Scan for the cell matching the given text and deliver its (x, y) coordinate at center. 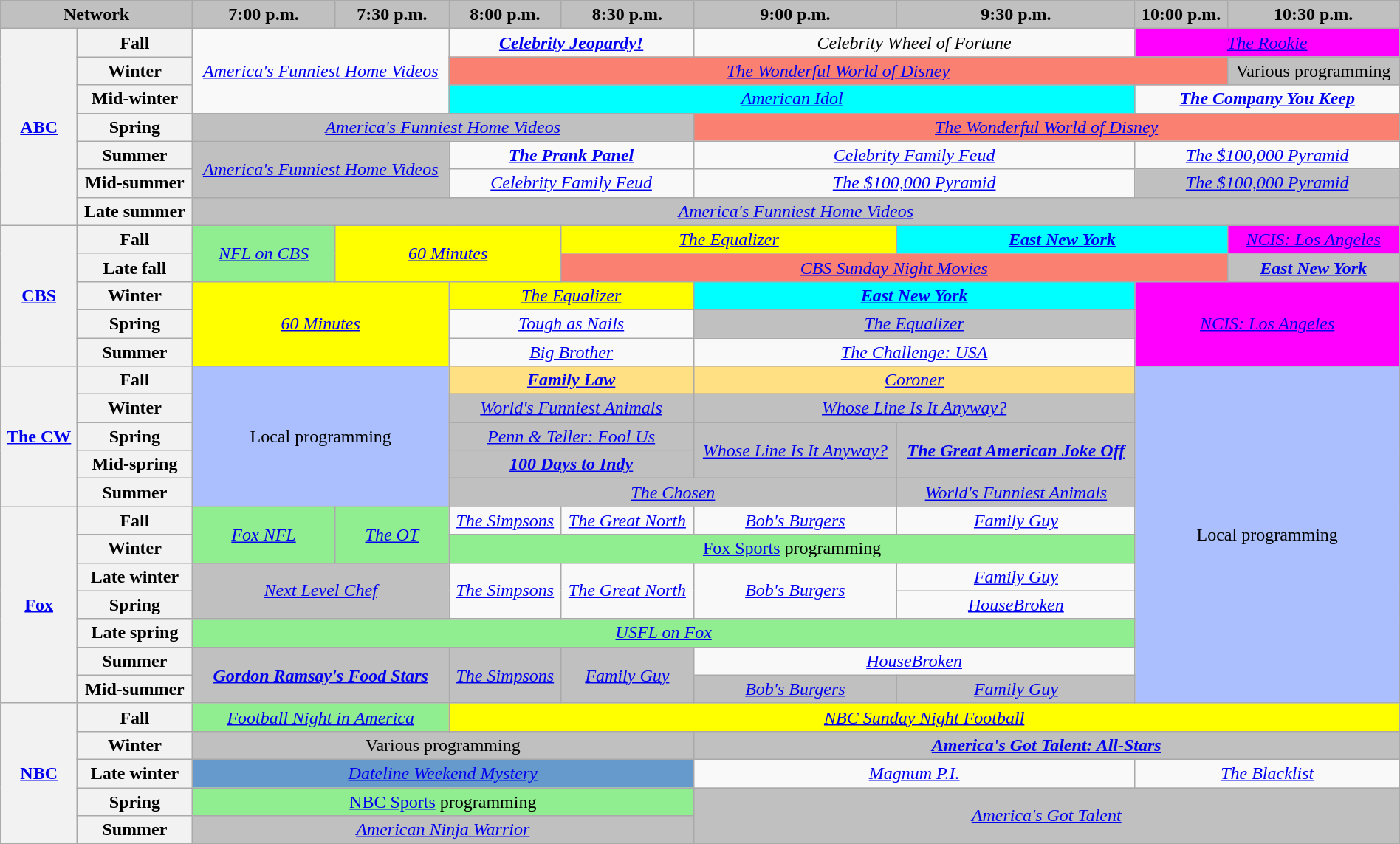
The Blacklist (1267, 773)
Fox (39, 605)
8:00 p.m. (505, 15)
Family Law (572, 380)
NBC (39, 773)
The CW (39, 436)
Network (97, 15)
American Idol (792, 99)
Fox NFL (263, 535)
Celebrity Jeopardy! (572, 43)
CBS (39, 295)
Magnum P.I. (914, 773)
The Chosen (673, 493)
Gordon Ramsay's Food Stars (320, 675)
USFL on Fox (663, 633)
The Company You Keep (1267, 99)
CBS Sunday Night Movies (894, 267)
Mid-spring (135, 464)
NFL on CBS (263, 253)
Penn & Teller: Fool Us (572, 436)
9:00 p.m. (795, 15)
10:30 p.m. (1313, 15)
Late fall (135, 267)
The Prank Panel (572, 155)
The Rookie (1267, 43)
America's Got Talent: All-Stars (1046, 745)
Big Brother (572, 352)
8:30 p.m. (628, 15)
9:30 p.m. (1016, 15)
Late summer (135, 211)
Late spring (135, 633)
America's Got Talent (1046, 815)
ABC (39, 127)
The Great American Joke Off (1016, 450)
NBC Sunday Night Football (924, 717)
10:00 p.m. (1181, 15)
7:30 p.m. (392, 15)
Mid-winter (135, 99)
Fox Sports programming (792, 549)
Football Night in America (320, 717)
Dateline Weekend Mystery (443, 773)
Coroner (914, 380)
7:00 p.m. (263, 15)
The OT (392, 535)
Next Level Chef (320, 591)
NBC Sports programming (443, 801)
The Challenge: USA (914, 352)
Celebrity Wheel of Fortune (914, 43)
100 Days to Indy (572, 464)
American Ninja Warrior (443, 830)
Tough as Nails (572, 323)
